Determine the (X, Y) coordinate at the center of the cell enclosing the given text.  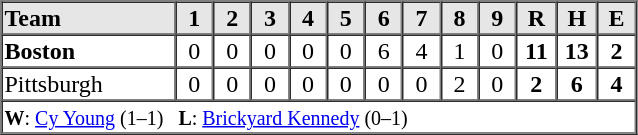
9 (497, 18)
R (536, 18)
Team (89, 18)
W: Cy Young (1–1) L: Brickyard Kennedy (0–1) (319, 116)
5 (346, 18)
13 (576, 50)
Pittsburgh (89, 84)
11 (536, 50)
E (616, 18)
8 (460, 18)
7 (422, 18)
H (576, 18)
3 (270, 18)
Boston (89, 50)
